Search for the cell housing the specified text and yield its (X, Y) center coordinate. 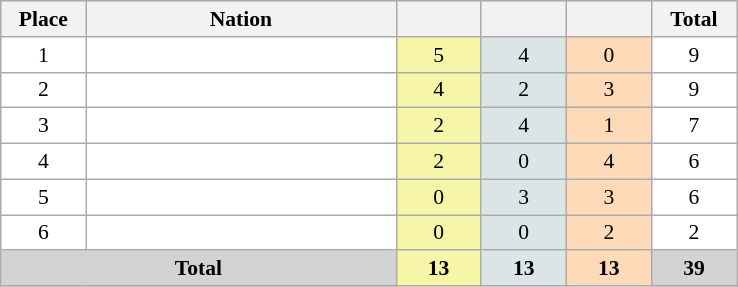
Place (44, 19)
Nation (241, 19)
7 (694, 126)
39 (694, 269)
